Return (X, Y) of the center of cell containing provided text 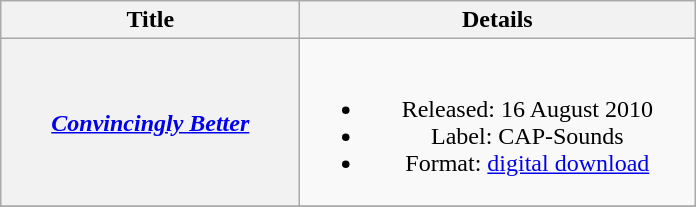
Convincingly Better (150, 122)
Released: 16 August 2010Label: CAP-SoundsFormat: digital download (498, 122)
Title (150, 20)
Details (498, 20)
